Return the [X, Y] coordinate for the center point of the cell that contains the specified text.  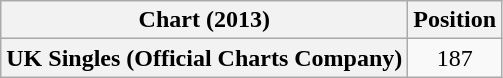
Position [455, 20]
Chart (2013) [204, 20]
187 [455, 58]
UK Singles (Official Charts Company) [204, 58]
